Search for the cell housing the specified text and yield its (X, Y) center coordinate. 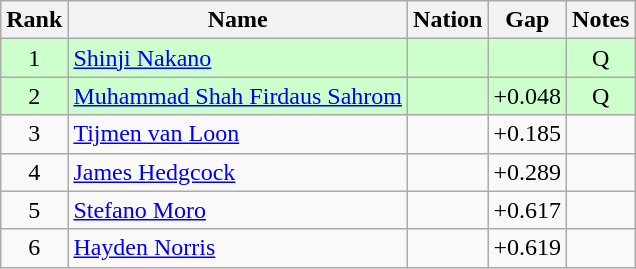
+0.185 (528, 134)
+0.289 (528, 172)
Notes (601, 20)
+0.619 (528, 248)
Rank (34, 20)
Muhammad Shah Firdaus Sahrom (238, 96)
Nation (448, 20)
2 (34, 96)
4 (34, 172)
1 (34, 58)
+0.617 (528, 210)
Name (238, 20)
5 (34, 210)
Hayden Norris (238, 248)
Tijmen van Loon (238, 134)
James Hedgcock (238, 172)
Stefano Moro (238, 210)
+0.048 (528, 96)
6 (34, 248)
Gap (528, 20)
3 (34, 134)
Shinji Nakano (238, 58)
